Detect which cell encompasses the target text, then output its (X, Y) center coordinate. 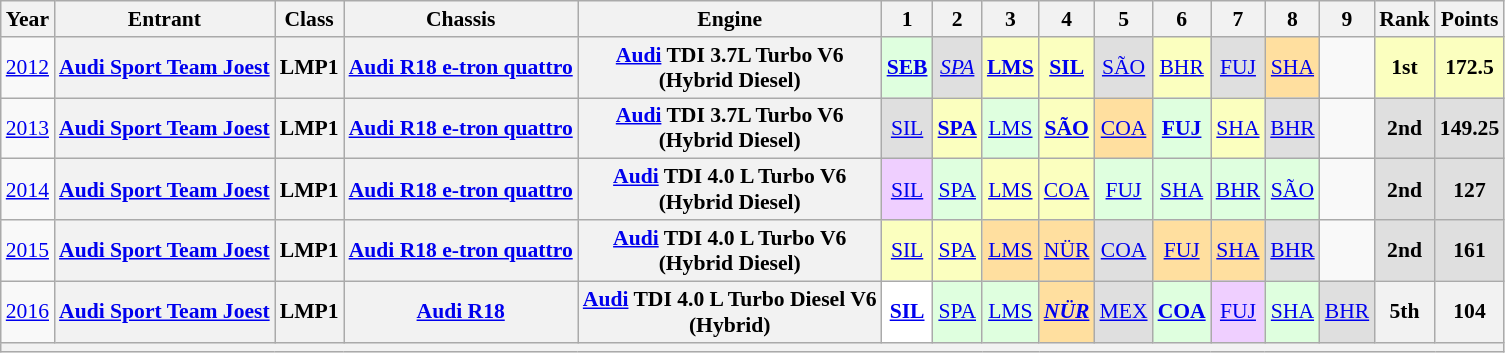
Year (28, 19)
5 (1123, 19)
1 (908, 19)
Audi TDI 4.0 L Turbo Diesel V6(Hybrid) (730, 312)
149.25 (1470, 128)
8 (1292, 19)
4 (1067, 19)
172.5 (1470, 68)
MEX (1123, 312)
2014 (28, 190)
Rank (1404, 19)
1st (1404, 68)
3 (1010, 19)
161 (1470, 250)
2016 (28, 312)
5th (1404, 312)
2013 (28, 128)
SEB (908, 68)
Chassis (461, 19)
Points (1470, 19)
Entrant (164, 19)
Audi R18 (461, 312)
127 (1470, 190)
2 (958, 19)
Class (310, 19)
2015 (28, 250)
Engine (730, 19)
7 (1238, 19)
2012 (28, 68)
6 (1182, 19)
9 (1348, 19)
104 (1470, 312)
